For the text-containing cell, return its midpoint in (X, Y) coordinate format. 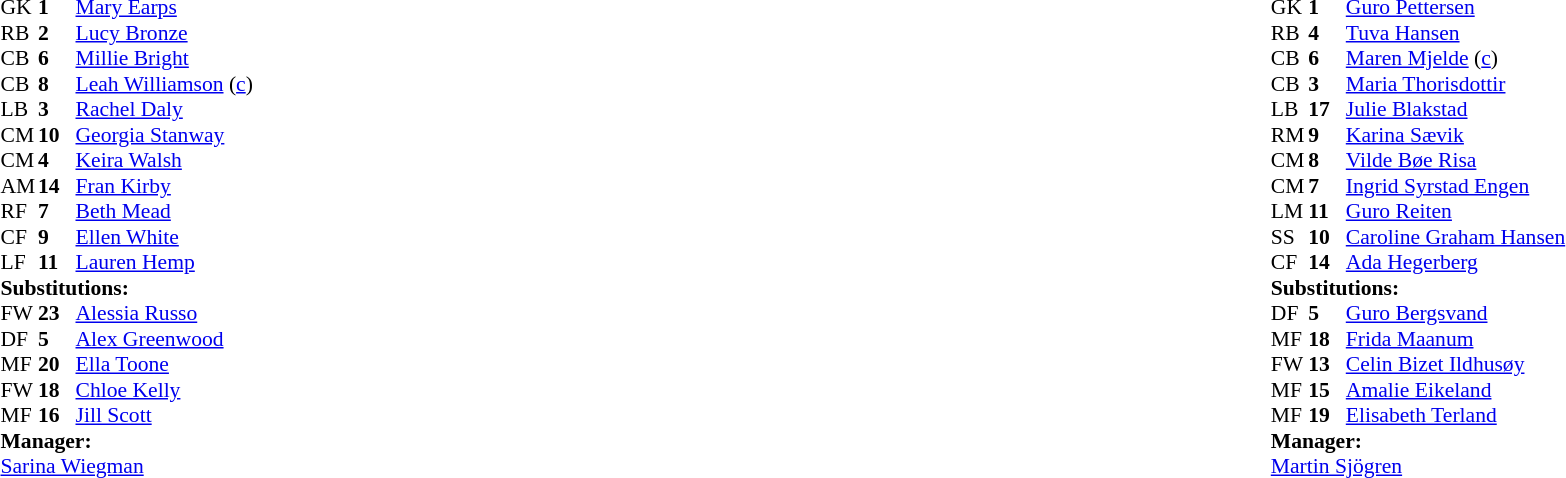
LF (19, 263)
Fran Kirby (164, 186)
Maria Thorisdottir (1456, 84)
23 (57, 313)
RM (1290, 135)
Lucy Bronze (164, 33)
Ellen White (164, 237)
15 (1327, 390)
Frida Maanum (1456, 339)
Guro Reiten (1456, 211)
Rachel Daly (164, 109)
Caroline Graham Hansen (1456, 237)
Georgia Stanway (164, 135)
19 (1327, 415)
2 (57, 33)
Alex Greenwood (164, 339)
Ada Hegerberg (1456, 263)
Vilde Bøe Risa (1456, 161)
Karina Sævik (1456, 135)
16 (57, 415)
AM (19, 186)
Julie Blakstad (1456, 109)
Lauren Hemp (164, 263)
Millie Bright (164, 59)
13 (1327, 365)
SS (1290, 237)
Tuva Hansen (1456, 33)
Celin Bizet Ildhusøy (1456, 365)
Elisabeth Terland (1456, 415)
LM (1290, 211)
Jill Scott (164, 415)
Keira Walsh (164, 161)
Ingrid Syrstad Engen (1456, 186)
Alessia Russo (164, 313)
Leah Williamson (c) (164, 84)
Maren Mjelde (c) (1456, 59)
20 (57, 365)
Ella Toone (164, 365)
Amalie Eikeland (1456, 390)
Guro Bergsvand (1456, 313)
Chloe Kelly (164, 390)
RF (19, 211)
Beth Mead (164, 211)
17 (1327, 109)
